Locate the cell with the specified text and output its [x, y] center coordinate. 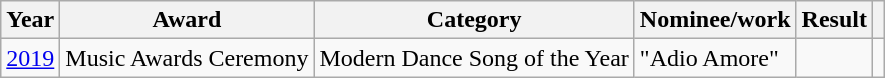
2019 [30, 58]
"Adio Amore" [715, 58]
Modern Dance Song of the Year [474, 58]
Award [187, 20]
Year [30, 20]
Result [834, 20]
Nominee/work [715, 20]
Music Awards Ceremony [187, 58]
Category [474, 20]
